Determine the [x, y] coordinate at the center of the cell enclosing the given text.  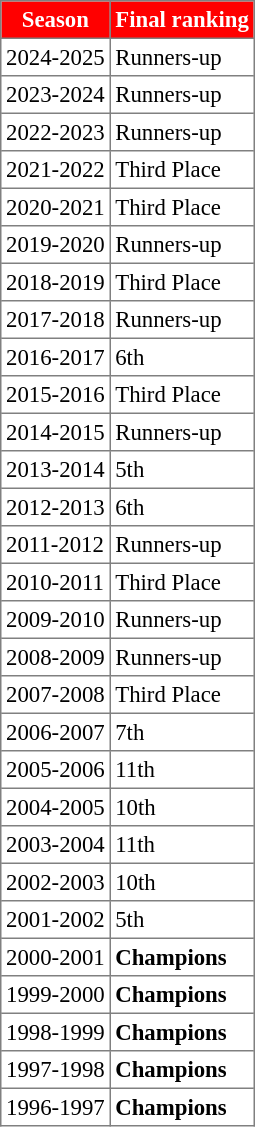
2019-2020 [56, 245]
1999-2000 [56, 995]
2004-2005 [56, 807]
2001-2002 [56, 920]
2007-2008 [56, 695]
2020-2021 [56, 207]
1996-1997 [56, 1107]
2000-2001 [56, 957]
2006-2007 [56, 732]
2022-2023 [56, 132]
2012-2013 [56, 507]
2023-2024 [56, 95]
2010-2011 [56, 582]
2015-2016 [56, 395]
2024-2025 [56, 57]
2016-2017 [56, 357]
2014-2015 [56, 432]
Season [56, 20]
2008-2009 [56, 657]
1997-1998 [56, 1070]
2005-2006 [56, 770]
Final ranking [182, 20]
2018-2019 [56, 282]
2021-2022 [56, 170]
2017-2018 [56, 320]
2013-2014 [56, 470]
7th [182, 732]
2003-2004 [56, 845]
2011-2012 [56, 545]
2009-2010 [56, 620]
2002-2003 [56, 882]
1998-1999 [56, 1032]
